Capture the cell that displays the provided text and extract its [X, Y] central coordinate. 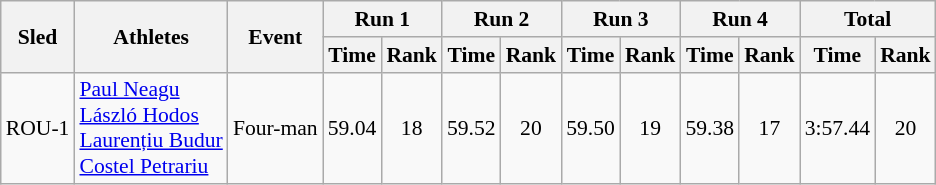
Sled [38, 36]
Event [276, 36]
Total [868, 19]
3:57.44 [838, 128]
59.04 [352, 128]
ROU-1 [38, 128]
17 [770, 128]
Paul NeaguLászló HodosLaurențiu BudurCostel Petrariu [150, 128]
59.38 [710, 128]
Four-man [276, 128]
Run 2 [502, 19]
Run 1 [382, 19]
Athletes [150, 36]
59.50 [590, 128]
19 [650, 128]
18 [412, 128]
59.52 [472, 128]
Run 3 [620, 19]
Run 4 [740, 19]
